Return [X, Y] of the center of cell containing provided text 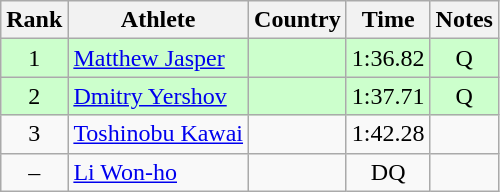
Matthew Jasper [158, 58]
1:42.28 [388, 134]
Toshinobu Kawai [158, 134]
– [34, 172]
1:37.71 [388, 96]
Athlete [158, 20]
3 [34, 134]
Notes [464, 20]
Li Won-ho [158, 172]
1 [34, 58]
Rank [34, 20]
Dmitry Yershov [158, 96]
Country [298, 20]
Time [388, 20]
DQ [388, 172]
1:36.82 [388, 58]
2 [34, 96]
